From the cell containing the given text, extract its center point as (x, y) coordinate. 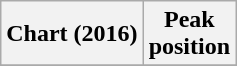
Peakposition (189, 34)
Chart (2016) (72, 34)
